Return [x, y] of the center of cell containing provided text 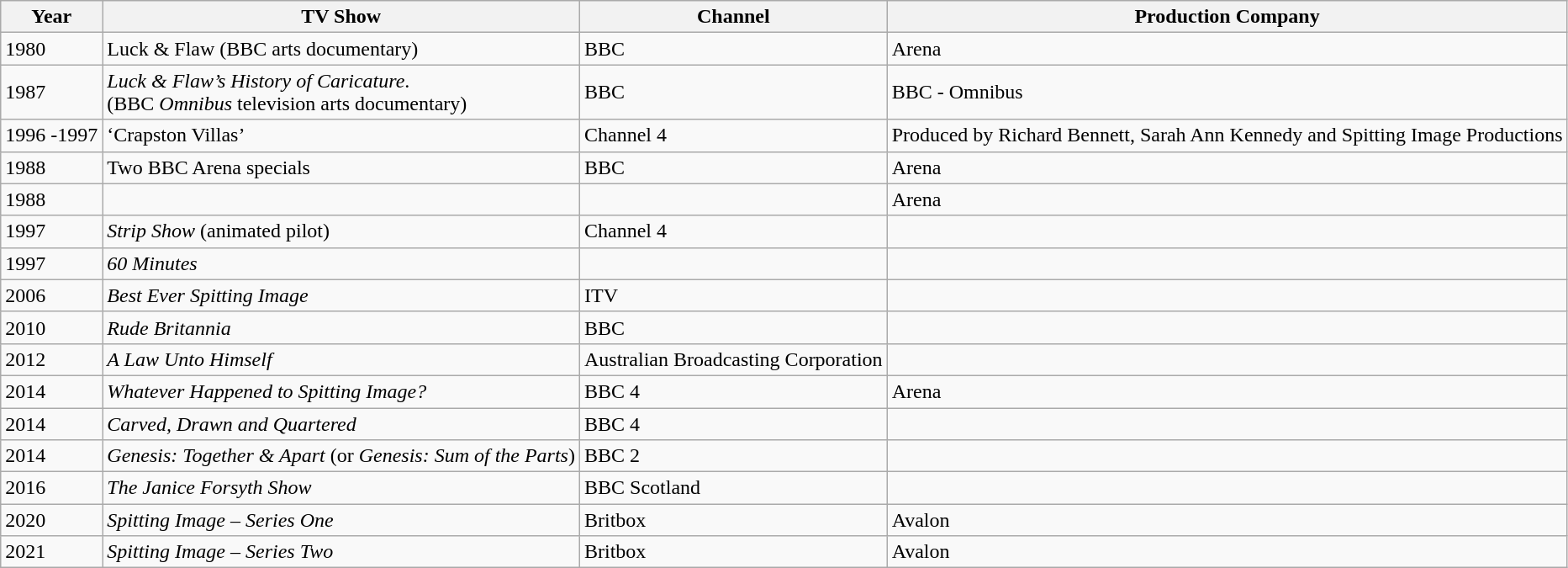
Australian Broadcasting Corporation [733, 359]
Carved, Drawn and Quartered [341, 423]
2020 [52, 520]
BBC 2 [733, 456]
Rude Britannia [341, 327]
Channel [733, 17]
BBC - Omnibus [1227, 93]
‘Crapston Villas’ [341, 135]
A Law Unto Himself [341, 359]
2012 [52, 359]
BBC Scotland [733, 488]
Luck & Flaw’s History of Caricature.(BBC Omnibus television arts documentary) [341, 93]
1980 [52, 49]
Strip Show (animated pilot) [341, 231]
1996 -1997 [52, 135]
Best Ever Spitting Image [341, 295]
2021 [52, 552]
Spitting Image – Series Two [341, 552]
2006 [52, 295]
Two BBC Arena specials [341, 167]
ITV [733, 295]
Luck & Flaw (BBC arts documentary) [341, 49]
TV Show [341, 17]
Produced by Richard Bennett, Sarah Ann Kennedy and Spitting Image Productions [1227, 135]
Year [52, 17]
Spitting Image – Series One [341, 520]
The Janice Forsyth Show [341, 488]
2010 [52, 327]
Genesis: Together & Apart (or Genesis: Sum of the Parts) [341, 456]
2016 [52, 488]
Whatever Happened to Spitting Image? [341, 391]
Production Company [1227, 17]
1987 [52, 93]
60 Minutes [341, 263]
